Determine the [x, y] coordinate at the center of the cell enclosing the given text.  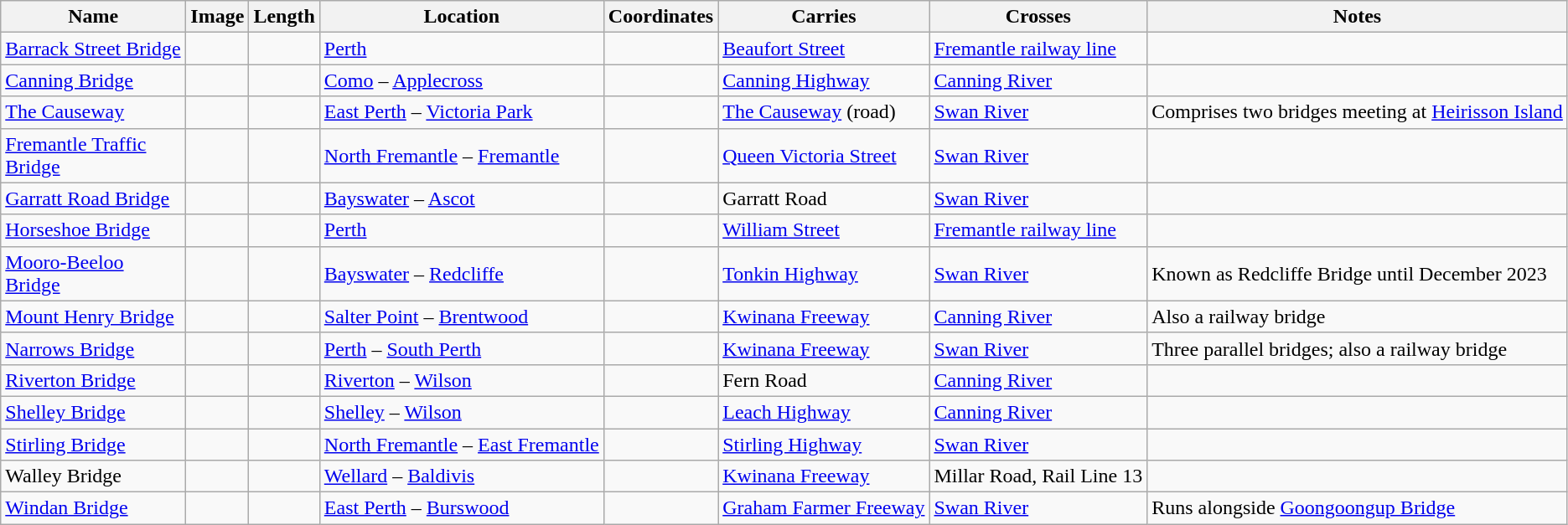
Fern Road [824, 380]
Mooro-Beeloo Bridge [94, 273]
Graham Farmer Freeway [824, 508]
North Fremantle – East Fremantle [461, 445]
Perth – South Perth [461, 348]
Narrows Bridge [94, 348]
Riverton Bridge [94, 380]
East Perth – Burswood [461, 508]
Shelley Bridge [94, 412]
Beaufort Street [824, 49]
Windan Bridge [94, 508]
Millar Road, Rail Line 13 [1038, 476]
Riverton – Wilson [461, 380]
The Causeway [94, 112]
Bayswater – Ascot [461, 198]
Carries [824, 17]
Bayswater – Redcliffe [461, 273]
Tonkin Highway [824, 273]
Barrack Street Bridge [94, 49]
Comprises two bridges meeting at Heirisson Island [1358, 112]
Shelley – Wilson [461, 412]
East Perth – Victoria Park [461, 112]
Coordinates [660, 17]
Mount Henry Bridge [94, 317]
Horseshoe Bridge [94, 230]
Leach Highway [824, 412]
Walley Bridge [94, 476]
Known as Redcliffe Bridge until December 2023 [1358, 273]
Canning Bridge [94, 80]
Garratt Road [824, 198]
Also a railway bridge [1358, 317]
Stirling Highway [824, 445]
Queen Victoria Street [824, 156]
Runs alongside Goongoongup Bridge [1358, 508]
Salter Point – Brentwood [461, 317]
William Street [824, 230]
Garratt Road Bridge [94, 198]
Crosses [1038, 17]
Wellard – Baldivis [461, 476]
Como – Applecross [461, 80]
The Causeway (road) [824, 112]
North Fremantle – Fremantle [461, 156]
Canning Highway [824, 80]
Image [218, 17]
Name [94, 17]
Length [284, 17]
Three parallel bridges; also a railway bridge [1358, 348]
Location [461, 17]
Notes [1358, 17]
Stirling Bridge [94, 445]
Fremantle Traffic Bridge [94, 156]
